Find where the given text appears and provide that cell's center as [X, Y] coordinate. 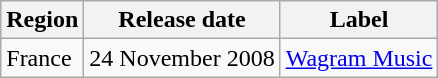
Release date [182, 20]
Label [359, 20]
Region [42, 20]
France [42, 58]
Wagram Music [359, 58]
24 November 2008 [182, 58]
